Pinpoint the cell where the given text exists, returning its [x, y] midpoint coordinate. 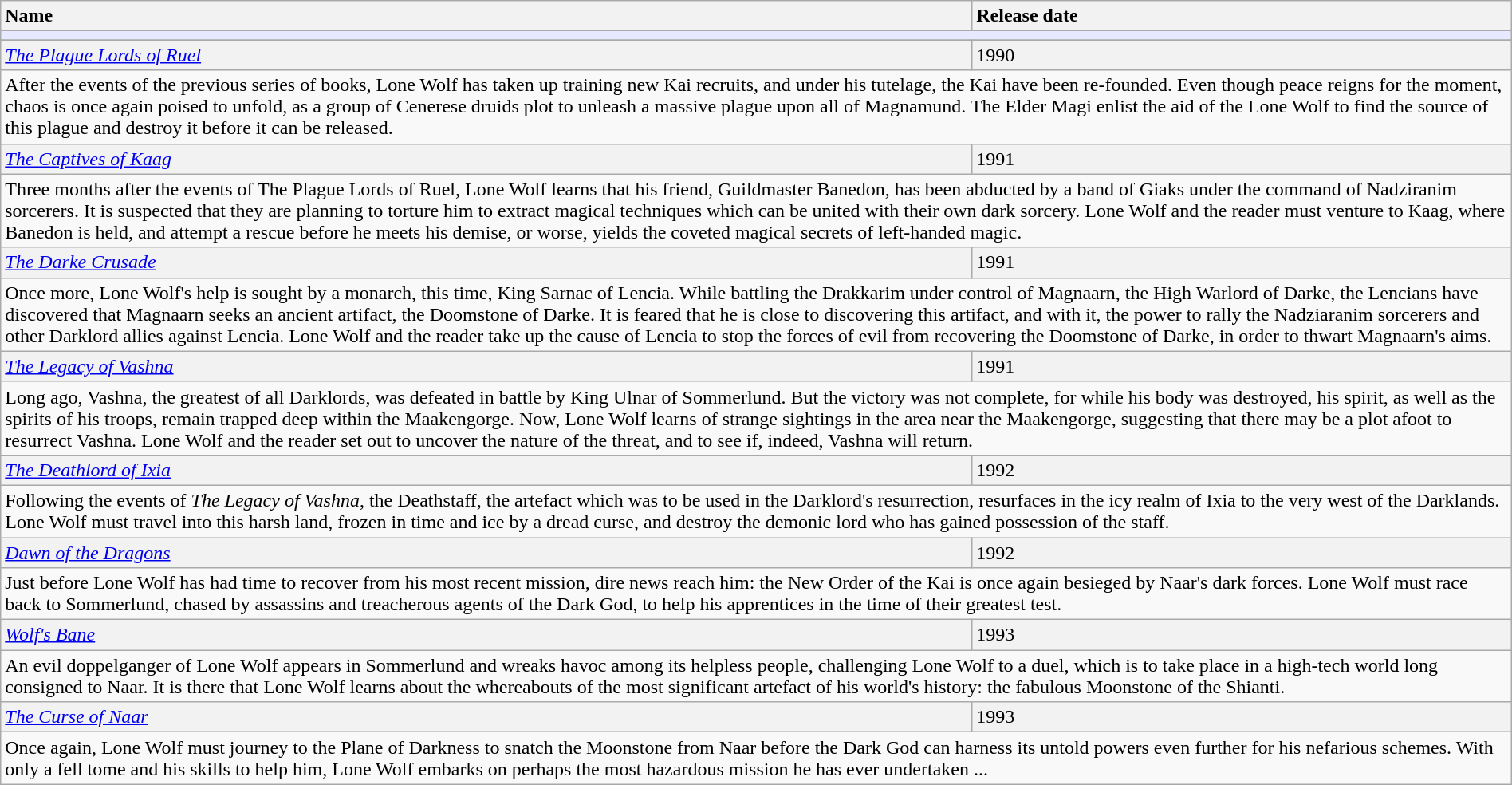
Name [486, 16]
The Plague Lords of Ruel [486, 55]
The Legacy of Vashna [486, 366]
1990 [1242, 55]
Dawn of the Dragons [486, 553]
The Captives of Kaag [486, 159]
Release date [1242, 16]
The Darke Crusade [486, 262]
The Deathlord of Ixia [486, 470]
The Curse of Naar [486, 717]
Wolf's Bane [486, 635]
